Pinpoint the cell where the given text exists, returning its [x, y] midpoint coordinate. 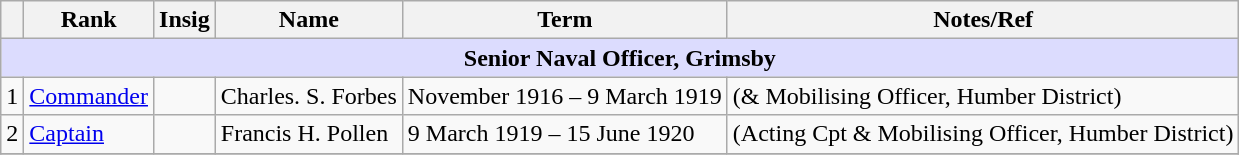
Notes/Ref [983, 20]
Senior Naval Officer, Grimsby [620, 58]
November 1916 – 9 March 1919 [564, 96]
Name [308, 20]
Insig [185, 20]
9 March 1919 – 15 June 1920 [564, 134]
Captain [89, 134]
2 [12, 134]
1 [12, 96]
Term [564, 20]
Francis H. Pollen [308, 134]
Rank [89, 20]
(& Mobilising Officer, Humber District) [983, 96]
(Acting Cpt & Mobilising Officer, Humber District) [983, 134]
Commander [89, 96]
Charles. S. Forbes [308, 96]
